Search for the cell housing the specified text and yield its [X, Y] center coordinate. 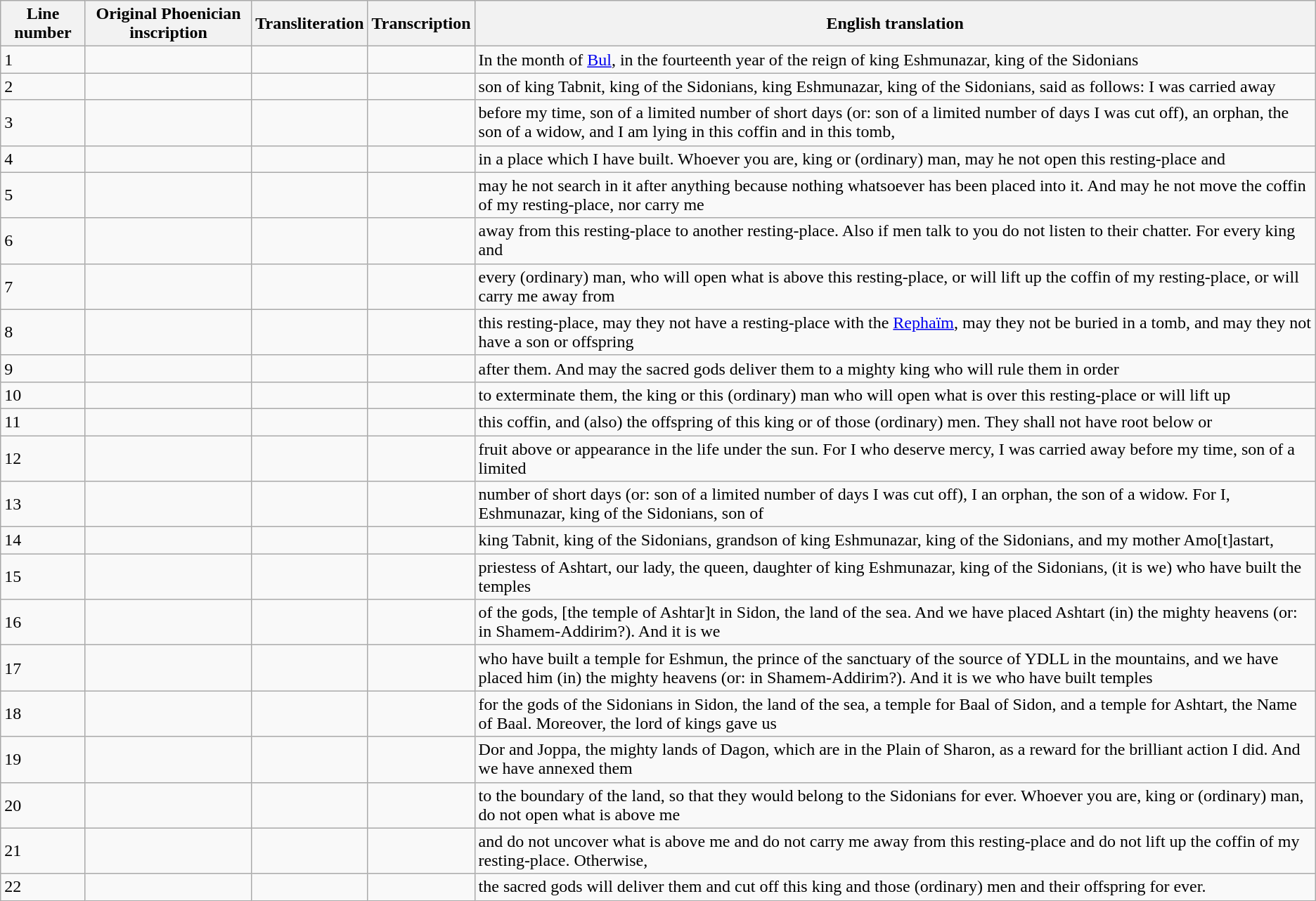
12 [44, 458]
every (ordinary) man, who will open what is above this resting-place, or will lift up the coffin of my resting-place, or will carry me away from [895, 287]
13 [44, 505]
11 [44, 422]
16 [44, 623]
20 [44, 805]
14 [44, 540]
fruit above or appearance in the life under the sun. For I who deserve mercy, I was carried away before my time, son of a limited [895, 458]
2 [44, 86]
priestess of Ashtart, our lady, the queen, daughter of king Eshmunazar, king of the Sidonians, (it is we) who have built the temples [895, 576]
king Tabnit, king of the Sidonians, grandson of king Eshmunazar, king of the Sidonians, and my mother Amo[t]astart, [895, 540]
1 [44, 60]
5 [44, 195]
22 [44, 887]
3 [44, 122]
the sacred gods will deliver them and cut off this king and those (ordinary) men and their offspring for ever. [895, 887]
English translation [895, 24]
Original Phoenician inscription [168, 24]
Transliteration [309, 24]
Transcription [421, 24]
18 [44, 714]
this coffin, and (also) the offspring of this king or of those (ordinary) men. They shall not have root below or [895, 422]
In the month of Bul, in the fourteenth year of the reign of king Eshmunazar, king of the Sidonians [895, 60]
away from this resting-place to another resting-place. Also if men talk to you do not listen to their chatter. For every king and [895, 240]
15 [44, 576]
17 [44, 668]
to exterminate them, the king or this (ordinary) man who will open what is over this resting-place or will lift up [895, 395]
Line number [44, 24]
after them. And may the sacred gods deliver them to a mighty king who will rule them in order [895, 368]
10 [44, 395]
son of king Tabnit, king of the Sidonians, king Eshmunazar, king of the Sidonians, said as follows: I was carried away [895, 86]
6 [44, 240]
19 [44, 759]
7 [44, 287]
Dor and Joppa, the mighty lands of Dagon, which are in the Plain of Sharon, as a reward for the brilliant action I did. And we have annexed them [895, 759]
this resting-place, may they not have a resting-place with the Rephaïm, may they not be buried in a tomb, and may they not have a son or offspring [895, 332]
8 [44, 332]
21 [44, 850]
in a place which I have built. Whoever you are, king or (ordinary) man, may he not open this resting-place and [895, 159]
and do not uncover what is above me and do not carry me away from this resting-place and do not lift up the coffin of my resting-place. Otherwise, [895, 850]
9 [44, 368]
4 [44, 159]
